Identify which cell holds the provided text, then report its [x, y] central coordinate. 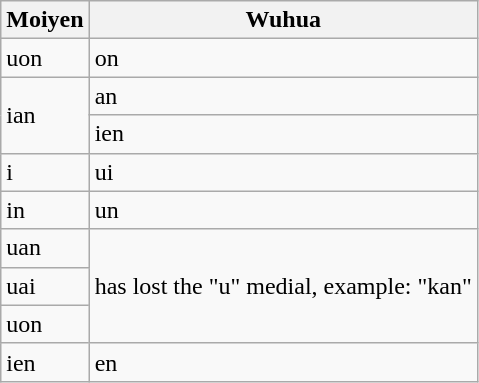
uan [45, 248]
ian [45, 115]
uai [45, 286]
has lost the "u" medial, example: "kan" [283, 286]
Wuhua [283, 20]
in [45, 210]
i [45, 172]
an [283, 96]
en [283, 362]
un [283, 210]
Moiyen [45, 20]
ui [283, 172]
on [283, 58]
